Determine the (x, y) coordinate at the center of the cell enclosing the given text.  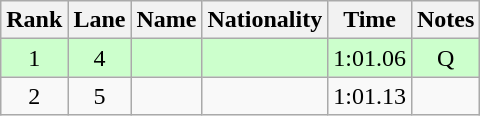
1:01.06 (370, 58)
Nationality (265, 20)
Rank (34, 20)
1:01.13 (370, 96)
Notes (445, 20)
4 (100, 58)
Lane (100, 20)
Name (166, 20)
1 (34, 58)
2 (34, 96)
5 (100, 96)
Time (370, 20)
Q (445, 58)
